Find where the given text appears and provide that cell's center as [X, Y] coordinate. 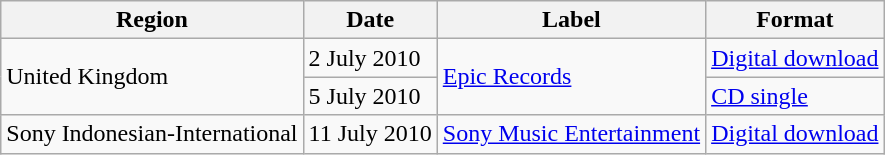
Region [152, 20]
Sony Music Entertainment [571, 134]
Label [571, 20]
CD single [795, 96]
Format [795, 20]
5 July 2010 [370, 96]
Date [370, 20]
Sony Indonesian-International [152, 134]
Epic Records [571, 77]
2 July 2010 [370, 58]
United Kingdom [152, 77]
11 July 2010 [370, 134]
